Pinpoint the cell where the given text exists, returning its [X, Y] midpoint coordinate. 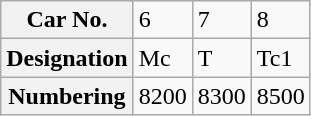
Designation [67, 58]
8500 [280, 96]
6 [162, 20]
Tc1 [280, 58]
8 [280, 20]
8300 [222, 96]
Numbering [67, 96]
Car No. [67, 20]
8200 [162, 96]
7 [222, 20]
T [222, 58]
Mc [162, 58]
